From the cell containing the given text, extract its center point as (X, Y) coordinate. 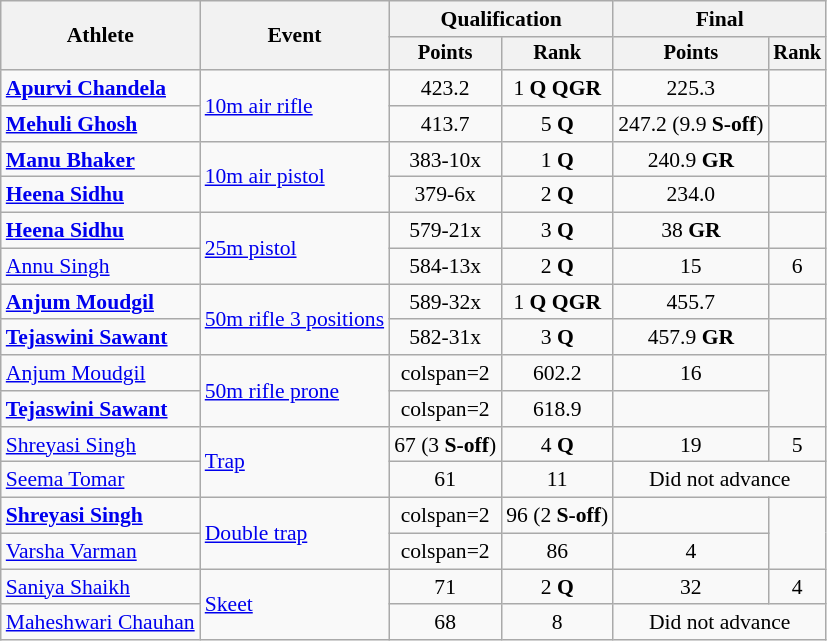
50m rifle prone (294, 390)
Qualification (501, 19)
Trap (294, 462)
25m pistol (294, 248)
15 (690, 267)
457.9 GR (690, 338)
Apurvi Chandela (100, 88)
5 (797, 445)
61 (445, 480)
6 (797, 267)
16 (690, 373)
Double trap (294, 534)
455.7 (690, 302)
Skeet (294, 604)
5 Q (557, 124)
602.2 (557, 373)
Event (294, 36)
Athlete (100, 36)
423.2 (445, 88)
10m air pistol (294, 178)
618.9 (557, 409)
19 (690, 445)
10m air rifle (294, 106)
589-32x (445, 302)
Varsha Varman (100, 552)
234.0 (690, 195)
Saniya Shaikh (100, 587)
413.7 (445, 124)
86 (557, 552)
4 Q (557, 445)
225.3 (690, 88)
Manu Bhaker (100, 160)
582-31x (445, 338)
584-13x (445, 267)
247.2 (9.9 S-off) (690, 124)
71 (445, 587)
68 (445, 623)
8 (557, 623)
1 Q (557, 160)
11 (557, 480)
Seema Tomar (100, 480)
96 (2 S-off) (557, 516)
Maheshwari Chauhan (100, 623)
67 (3 S-off) (445, 445)
32 (690, 587)
579-21x (445, 231)
379-6x (445, 195)
38 GR (690, 231)
240.9 GR (690, 160)
Annu Singh (100, 267)
383-10x (445, 160)
Final (720, 19)
50m rifle 3 positions (294, 320)
Mehuli Ghosh (100, 124)
